Output the (x, y) coordinate of the center of the cell containing the given text.  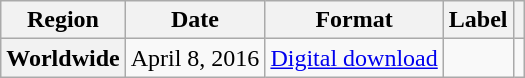
Worldwide (63, 58)
April 8, 2016 (195, 58)
Label (478, 20)
Format (354, 20)
Region (63, 20)
Date (195, 20)
Digital download (354, 58)
